Provide the [X, Y] coordinate of the cell's center where the given text is located.  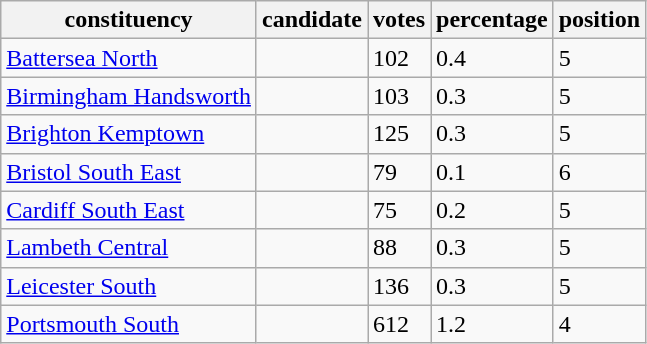
79 [400, 172]
4 [599, 324]
votes [400, 20]
percentage [492, 20]
Portsmouth South [129, 324]
candidate [312, 20]
6 [599, 172]
0.2 [492, 210]
Bristol South East [129, 172]
612 [400, 324]
Lambeth Central [129, 248]
Cardiff South East [129, 210]
102 [400, 58]
103 [400, 96]
75 [400, 210]
Battersea North [129, 58]
1.2 [492, 324]
position [599, 20]
125 [400, 134]
136 [400, 286]
Brighton Kemptown [129, 134]
0.1 [492, 172]
Leicester South [129, 286]
Birmingham Handsworth [129, 96]
constituency [129, 20]
88 [400, 248]
0.4 [492, 58]
